For the text-containing cell, return its midpoint in [X, Y] coordinate format. 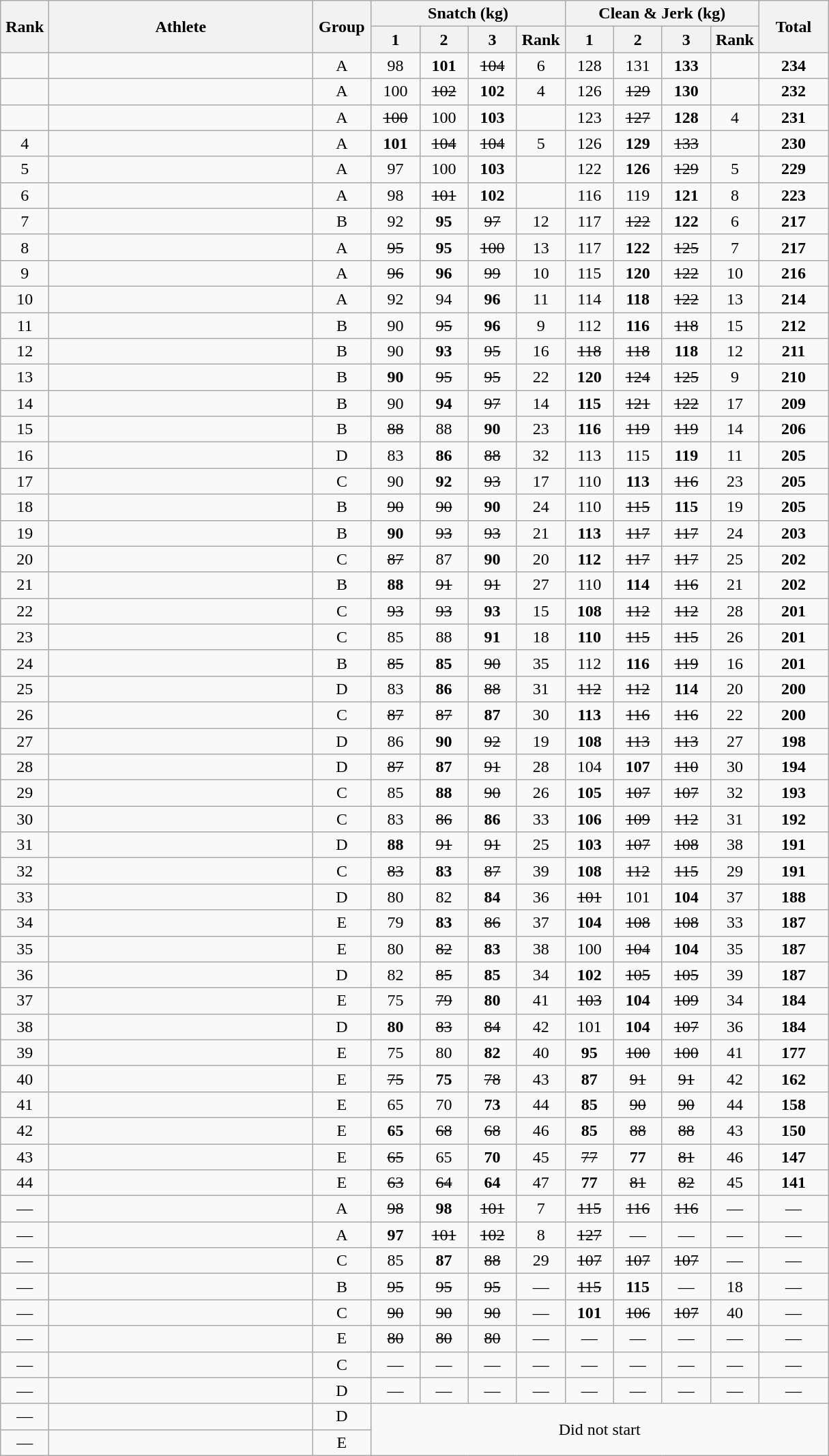
150 [793, 1130]
Group [342, 27]
73 [493, 1104]
192 [793, 819]
63 [396, 1183]
214 [793, 299]
177 [793, 1053]
Snatch (kg) [468, 14]
211 [793, 352]
158 [793, 1104]
210 [793, 377]
231 [793, 117]
147 [793, 1157]
209 [793, 403]
206 [793, 429]
99 [493, 273]
124 [637, 377]
188 [793, 897]
232 [793, 91]
Total [793, 27]
47 [540, 1183]
Did not start [600, 1429]
234 [793, 66]
212 [793, 326]
123 [590, 117]
78 [493, 1079]
230 [793, 143]
203 [793, 533]
198 [793, 741]
Clean & Jerk (kg) [662, 14]
162 [793, 1079]
193 [793, 793]
141 [793, 1183]
229 [793, 169]
Athlete [181, 27]
216 [793, 273]
194 [793, 767]
131 [637, 66]
223 [793, 195]
130 [686, 91]
